Capture the cell that displays the provided text and extract its (x, y) central coordinate. 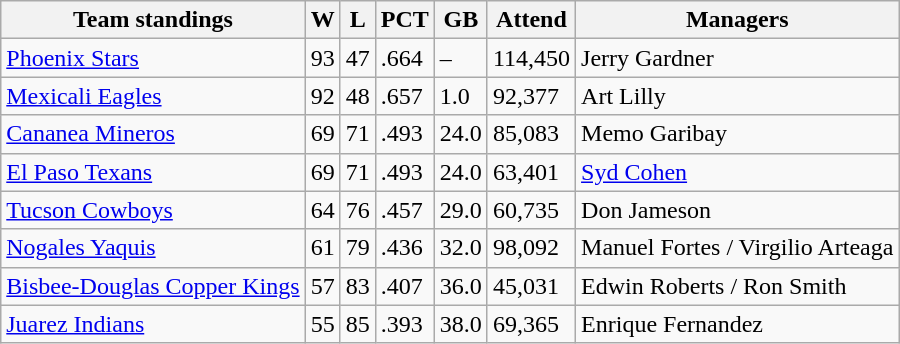
38.0 (460, 324)
Managers (738, 20)
48 (358, 96)
.436 (404, 248)
PCT (404, 20)
El Paso Texans (153, 172)
69,365 (531, 324)
92 (322, 96)
Cananea Mineros (153, 134)
– (460, 58)
29.0 (460, 210)
Manuel Fortes / Virgilio Arteaga (738, 248)
L (358, 20)
Syd Cohen (738, 172)
.657 (404, 96)
85 (358, 324)
Bisbee-Douglas Copper Kings (153, 286)
Attend (531, 20)
60,735 (531, 210)
36.0 (460, 286)
83 (358, 286)
Edwin Roberts / Ron Smith (738, 286)
Mexicali Eagles (153, 96)
64 (322, 210)
63,401 (531, 172)
76 (358, 210)
.457 (404, 210)
GB (460, 20)
.664 (404, 58)
Tucson Cowboys (153, 210)
Enrique Fernandez (738, 324)
Team standings (153, 20)
61 (322, 248)
W (322, 20)
Jerry Gardner (738, 58)
.407 (404, 286)
92,377 (531, 96)
47 (358, 58)
32.0 (460, 248)
98,092 (531, 248)
57 (322, 286)
45,031 (531, 286)
55 (322, 324)
Don Jameson (738, 210)
Phoenix Stars (153, 58)
Juarez Indians (153, 324)
114,450 (531, 58)
1.0 (460, 96)
79 (358, 248)
85,083 (531, 134)
.393 (404, 324)
Art Lilly (738, 96)
93 (322, 58)
Memo Garibay (738, 134)
Nogales Yaquis (153, 248)
